Search for the cell housing the specified text and yield its [X, Y] center coordinate. 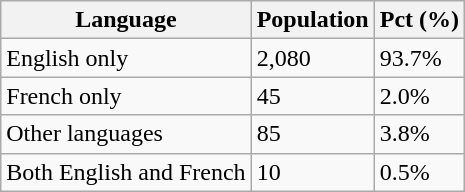
85 [312, 134]
Population [312, 20]
10 [312, 172]
3.8% [419, 134]
French only [126, 96]
Language [126, 20]
45 [312, 96]
93.7% [419, 58]
2.0% [419, 96]
2,080 [312, 58]
Both English and French [126, 172]
Other languages [126, 134]
English only [126, 58]
Pct (%) [419, 20]
0.5% [419, 172]
